Scan for the cell matching the given text and deliver its [X, Y] coordinate at center. 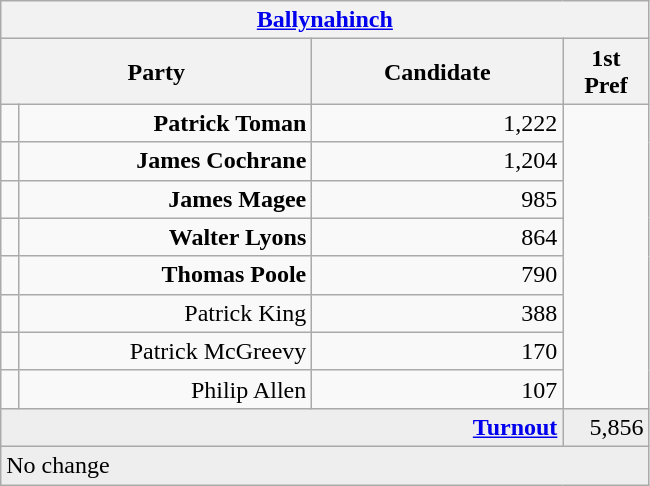
1,204 [438, 161]
1,222 [438, 123]
No change [325, 465]
Turnout [282, 427]
1st Pref [606, 72]
James Cochrane [165, 161]
790 [438, 275]
Walter Lyons [165, 237]
Philip Allen [165, 389]
James Magee [165, 199]
Patrick Toman [165, 123]
Patrick King [165, 313]
Candidate [438, 72]
170 [438, 351]
Patrick McGreevy [165, 351]
864 [438, 237]
Thomas Poole [165, 275]
Party [156, 72]
5,856 [606, 427]
985 [438, 199]
107 [438, 389]
Ballynahinch [325, 20]
388 [438, 313]
